Return [X, Y] of the center of cell containing provided text 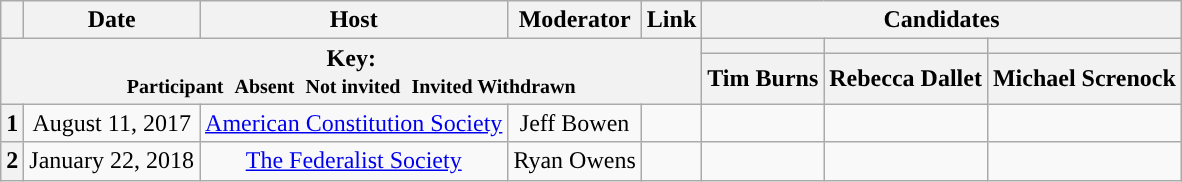
The Federalist Society [354, 161]
Michael Screnock [1084, 78]
Link [671, 20]
Key: Participant Absent Not invited Invited Withdrawn [352, 72]
Candidates [942, 20]
January 22, 2018 [112, 161]
Jeff Bowen [574, 123]
Date [112, 20]
August 11, 2017 [112, 123]
American Constitution Society [354, 123]
1 [12, 123]
Moderator [574, 20]
2 [12, 161]
Host [354, 20]
Rebecca Dallet [906, 78]
Tim Burns [763, 78]
Ryan Owens [574, 161]
